Locate the cell with the specified text and output its (x, y) center coordinate. 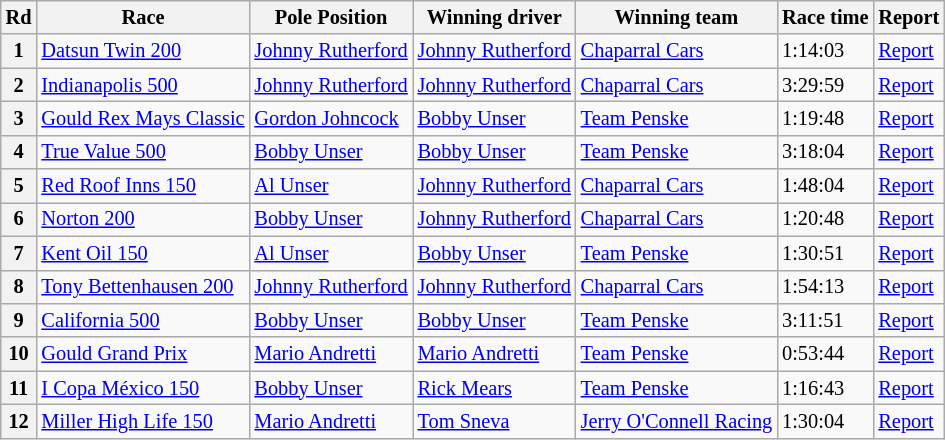
Winning team (676, 17)
12 (19, 421)
8 (19, 287)
1:14:03 (825, 51)
0:53:44 (825, 354)
1:20:48 (825, 219)
Datsun Twin 200 (142, 51)
Pole Position (330, 17)
Rick Mears (494, 388)
Red Roof Inns 150 (142, 186)
1 (19, 51)
5 (19, 186)
Norton 200 (142, 219)
Race (142, 17)
True Value 500 (142, 152)
1:16:43 (825, 388)
3 (19, 118)
1:19:48 (825, 118)
Jerry O'Connell Racing (676, 421)
Tom Sneva (494, 421)
1:54:13 (825, 287)
3:29:59 (825, 85)
Gould Grand Prix (142, 354)
Rd (19, 17)
Race time (825, 17)
Indianapolis 500 (142, 85)
7 (19, 253)
10 (19, 354)
1:48:04 (825, 186)
1:30:51 (825, 253)
4 (19, 152)
Winning driver (494, 17)
11 (19, 388)
Tony Bettenhausen 200 (142, 287)
Kent Oil 150 (142, 253)
California 500 (142, 320)
Gordon Johncock (330, 118)
Gould Rex Mays Classic (142, 118)
3:11:51 (825, 320)
Miller High Life 150 (142, 421)
6 (19, 219)
2 (19, 85)
9 (19, 320)
1:30:04 (825, 421)
I Copa México 150 (142, 388)
3:18:04 (825, 152)
